Output the [x, y] coordinate of the center of the cell containing the given text.  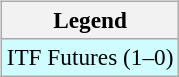
ITF Futures (1–0) [90, 57]
Legend [90, 20]
